Extract the [x, y] coordinate from the center of the cell holding the provided text.  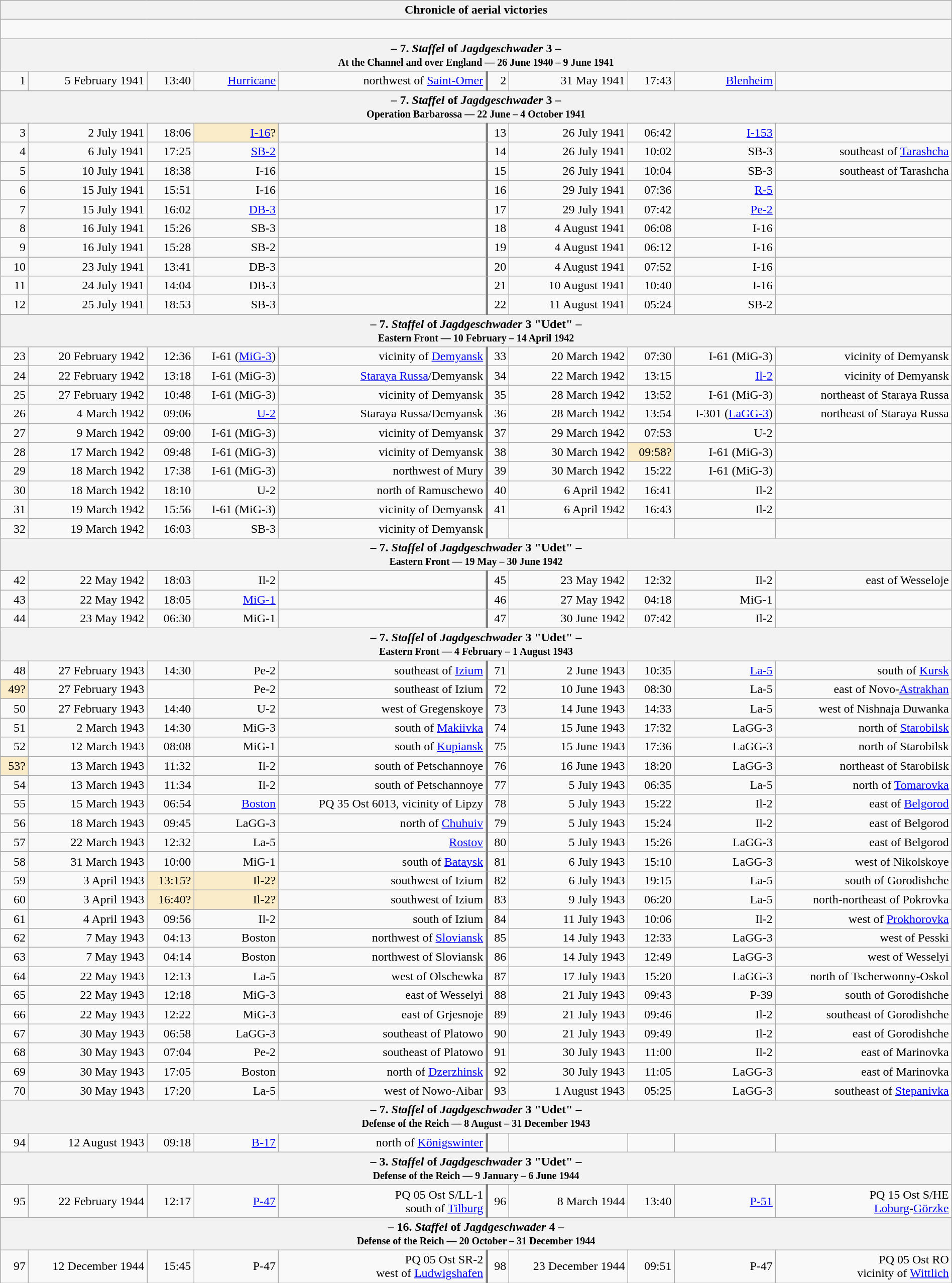
25 July 1941 [88, 305]
east of Wesselyi [383, 995]
20 March 1942 [568, 357]
95 [15, 1201]
34 [498, 376]
85 [498, 938]
14 [498, 152]
17 March 1942 [88, 452]
17:05 [171, 1072]
06:12 [651, 247]
Blenheim [725, 81]
06:58 [171, 1033]
06:42 [651, 133]
98 [498, 1266]
27 May 1942 [568, 599]
84 [498, 918]
09:58? [651, 452]
97 [15, 1266]
20 [498, 267]
22 March 1942 [568, 376]
north of Dzerzhinsk [383, 1072]
11:32 [171, 766]
09:56 [171, 918]
30 [15, 490]
78 [498, 804]
51 [15, 728]
9 [15, 247]
47 [498, 619]
west of Prokhorovka [864, 918]
west of Gregenskoye [383, 709]
19 [498, 247]
38 [498, 452]
12:22 [171, 1014]
71 [498, 670]
09:51 [651, 1266]
09:18 [171, 1142]
96 [498, 1201]
18 March 1943 [88, 823]
16:43 [651, 509]
06:35 [651, 785]
53? [15, 766]
15:51 [171, 190]
10:06 [651, 918]
11:34 [171, 785]
13:54 [651, 414]
55 [15, 804]
07:36 [651, 190]
west of Pesski [864, 938]
13 [498, 133]
– 7. Staffel of Jagdgeschwader 3 –Operation Barbarossa — 22 June – 4 October 1941 [476, 106]
24 [15, 376]
15:20 [651, 976]
92 [498, 1072]
P-39 [725, 995]
16:02 [171, 209]
11:00 [651, 1053]
09:06 [171, 414]
14:04 [171, 286]
west of Wesselyi [864, 957]
12 December 1944 [88, 1266]
79 [498, 823]
13:41 [171, 267]
46 [498, 599]
66 [15, 1014]
58 [15, 861]
9 July 1943 [568, 899]
12 [15, 305]
09:48 [171, 452]
09:46 [651, 1014]
82 [498, 880]
10:48 [171, 395]
09:49 [651, 1033]
south of Kursk [864, 670]
59 [15, 880]
south of Izium [383, 918]
5 February 1941 [88, 81]
60 [15, 899]
15:24 [651, 823]
north of Chuhuiv [383, 823]
23 [15, 357]
– 7. Staffel of Jagdgeschwader 3 "Udet" –Eastern Front — 10 February – 14 April 1942 [476, 330]
northwest of Mury [383, 471]
37 [498, 433]
Hurricane [236, 81]
west of Olschewka [383, 976]
39 [498, 471]
29 March 1942 [568, 433]
33 [498, 357]
12:36 [171, 357]
north of Tscherwonny-Oskol [864, 976]
83 [498, 899]
2 June 1943 [568, 670]
72 [498, 689]
10:02 [651, 152]
18:03 [171, 580]
07:30 [651, 357]
81 [498, 861]
24 July 1941 [88, 286]
17 [498, 209]
28 [15, 452]
18:05 [171, 599]
west of Nikolskoye [864, 861]
44 [15, 619]
15:56 [171, 509]
63 [15, 957]
18:20 [651, 766]
89 [498, 1014]
22 February 1942 [88, 376]
50 [15, 709]
north of Tomarovka [864, 785]
42 [15, 580]
1 August 1943 [568, 1091]
17:20 [171, 1091]
31 March 1943 [88, 861]
16 [498, 190]
PQ 15 Ost S/HELoburg-Görzke [864, 1201]
70 [15, 1091]
Chronicle of aerial victories [476, 10]
– 3. Staffel of Jagdgeschwader 3 "Udet" –Defense of the Reich — 9 January – 6 June 1944 [476, 1168]
21 [498, 286]
57 [15, 842]
04:14 [171, 957]
91 [498, 1053]
04:18 [651, 599]
east of Gorodishche [864, 1033]
13:15? [171, 880]
18 [498, 228]
18:06 [171, 133]
05:24 [651, 305]
1 [15, 81]
07:04 [171, 1053]
17 July 1943 [568, 976]
– 7. Staffel of Jagdgeschwader 3 "Udet" –Eastern Front — 19 May – 30 June 1942 [476, 554]
07:53 [651, 433]
31 [15, 509]
11 July 1943 [568, 918]
09:00 [171, 433]
06:20 [651, 899]
90 [498, 1033]
32 [15, 528]
07:52 [651, 267]
south of Kupiansk [383, 747]
12 March 1943 [88, 747]
17:43 [651, 81]
27 February 1942 [88, 395]
8 [15, 228]
10:00 [171, 861]
PQ 05 Ost S/LL-1south of Tilburg [383, 1201]
54 [15, 785]
12:18 [171, 995]
48 [15, 670]
north of Königswinter [383, 1142]
25 [15, 395]
15 [498, 171]
88 [498, 995]
14 June 1943 [568, 709]
40 [498, 490]
PQ 35 Ost 6013, vicinity of Lipzy [383, 804]
PQ 05 Ost ROvicinity of Wittlich [864, 1266]
2 March 1943 [88, 728]
12:49 [651, 957]
northwest of Saint-Omer [383, 81]
southeast of Stepanivka [864, 1091]
36 [498, 414]
64 [15, 976]
52 [15, 747]
south of Makiivka [383, 728]
15:28 [171, 247]
73 [498, 709]
– 16. Staffel of Jagdgeschwader 4 –Defense of the Reich — 20 October – 31 December 1944 [476, 1233]
15 March 1943 [88, 804]
I-301 (LaGG-3) [725, 414]
94 [15, 1142]
69 [15, 1072]
13:18 [171, 376]
PQ 05 Ost SR-2west of Ludwigshafen [383, 1266]
east of Novo-Astrakhan [864, 689]
31 May 1941 [568, 81]
east of Wesseloje [864, 580]
11 [15, 286]
6 July 1941 [88, 152]
11 August 1941 [568, 305]
49? [15, 689]
14:40 [171, 709]
R-5 [725, 190]
23 July 1941 [88, 267]
18:10 [171, 490]
9 March 1942 [88, 433]
06:54 [171, 804]
16:03 [171, 528]
11:05 [651, 1072]
04:13 [171, 938]
west of Nowo-Aibar [383, 1091]
southeast of Gorodishche [864, 1014]
16:40? [171, 899]
67 [15, 1033]
26 [15, 414]
4 April 1943 [88, 918]
18:53 [171, 305]
74 [498, 728]
17:38 [171, 471]
12:13 [171, 976]
35 [498, 395]
23 December 1944 [568, 1266]
4 March 1942 [88, 414]
P-51 [725, 1201]
east of Grjesnoje [383, 1014]
10:40 [651, 286]
7 [15, 209]
14:33 [651, 709]
10 July 1941 [88, 171]
12:33 [651, 938]
77 [498, 785]
17:36 [651, 747]
– 7. Staffel of Jagdgeschwader 3 –At the Channel and over England — 26 June 1940 – 9 June 1941 [476, 55]
08:08 [171, 747]
south of Bataysk [383, 861]
20 February 1942 [88, 357]
09:45 [171, 823]
6 [15, 190]
17:32 [651, 728]
I-16? [236, 133]
62 [15, 938]
Rostov [383, 842]
76 [498, 766]
west of Nishnaja Duwanka [864, 709]
5 [15, 171]
2 [498, 81]
61 [15, 918]
30 June 1942 [568, 619]
65 [15, 995]
18:38 [171, 171]
– 7. Staffel of Jagdgeschwader 3 "Udet" –Defense of the Reich — 8 August – 31 December 1943 [476, 1117]
22 [498, 305]
93 [498, 1091]
09:43 [651, 995]
northeast of Starobilsk [864, 766]
06:30 [171, 619]
2 July 1941 [88, 133]
north-northeast of Pokrovka [864, 899]
22 March 1943 [88, 842]
80 [498, 842]
16 June 1943 [568, 766]
41 [498, 509]
12:17 [171, 1201]
43 [15, 599]
13:15 [651, 376]
08:30 [651, 689]
8 March 1944 [568, 1201]
3 [15, 133]
16:41 [651, 490]
05:25 [651, 1091]
10 June 1943 [568, 689]
north of Ramuschewo [383, 490]
22 February 1944 [88, 1201]
86 [498, 957]
B-17 [236, 1142]
10:04 [651, 171]
19:15 [651, 880]
15:10 [651, 861]
13:52 [651, 395]
27 [15, 433]
87 [498, 976]
45 [498, 580]
68 [15, 1053]
17:25 [171, 152]
12 August 1943 [88, 1142]
10 [15, 267]
– 7. Staffel of Jagdgeschwader 3 "Udet" –Eastern Front — 4 February – 1 August 1943 [476, 645]
10:35 [651, 670]
29 [15, 471]
4 [15, 152]
10 August 1941 [568, 286]
56 [15, 823]
06:08 [651, 228]
I-153 [725, 133]
75 [498, 747]
15:45 [171, 1266]
